Output the [X, Y] coordinate of the center of the cell containing the given text.  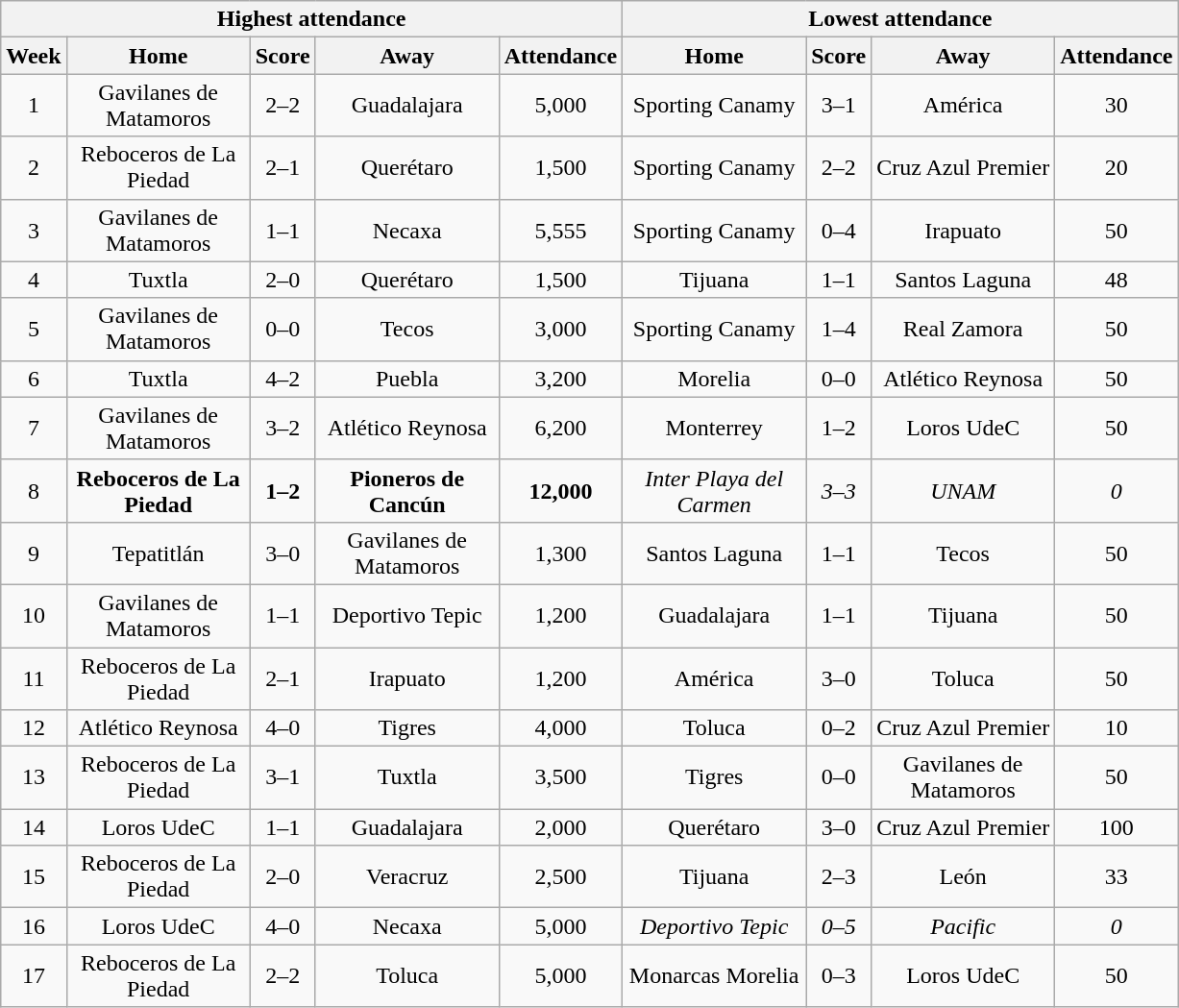
12,000 [560, 490]
Inter Playa del Carmen [715, 490]
5 [34, 329]
León [963, 876]
6,200 [560, 429]
2,000 [560, 827]
4 [34, 280]
UNAM [963, 490]
8 [34, 490]
Veracruz [407, 876]
Week [34, 56]
Pacific [963, 926]
16 [34, 926]
0–2 [839, 728]
6 [34, 379]
48 [1117, 280]
Tepatitlán [158, 553]
Monterrey [715, 429]
100 [1117, 827]
2,500 [560, 876]
3,500 [560, 778]
3–3 [839, 490]
14 [34, 827]
4–2 [282, 379]
Lowest attendance [900, 19]
15 [34, 876]
Puebla [407, 379]
Morelia [715, 379]
9 [34, 553]
3–2 [282, 429]
12 [34, 728]
1–4 [839, 329]
3,000 [560, 329]
4,000 [560, 728]
17 [34, 976]
Pioneros de Cancún [407, 490]
7 [34, 429]
0–5 [839, 926]
20 [1117, 167]
3,200 [560, 379]
2 [34, 167]
0–3 [839, 976]
0–4 [839, 231]
2–3 [839, 876]
Highest attendance [311, 19]
5,555 [560, 231]
1,300 [560, 553]
11 [34, 678]
1 [34, 106]
13 [34, 778]
3 [34, 231]
Monarcas Morelia [715, 976]
30 [1117, 106]
Real Zamora [963, 329]
33 [1117, 876]
